Pinpoint the cell where the given text exists, returning its [x, y] midpoint coordinate. 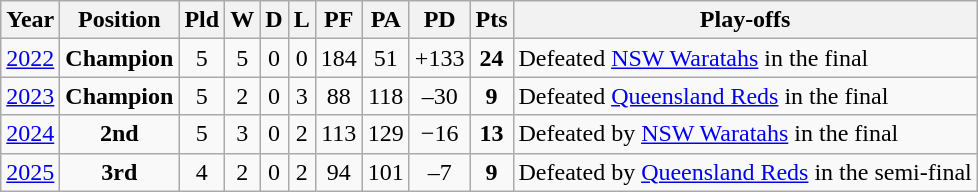
PF [338, 20]
13 [492, 134]
Defeated Queensland Reds in the final [745, 96]
W [242, 20]
Year [30, 20]
113 [338, 134]
L [302, 20]
24 [492, 58]
Defeated NSW Waratahs in the final [745, 58]
Defeated by NSW Waratahs in the final [745, 134]
Play-offs [745, 20]
+133 [440, 58]
Pts [492, 20]
2024 [30, 134]
D [274, 20]
PA [386, 20]
2025 [30, 172]
PD [440, 20]
88 [338, 96]
–7 [440, 172]
Pld [202, 20]
−16 [440, 134]
51 [386, 58]
2023 [30, 96]
Position [120, 20]
94 [338, 172]
184 [338, 58]
3rd [120, 172]
–30 [440, 96]
Defeated by Queensland Reds in the semi-final [745, 172]
4 [202, 172]
101 [386, 172]
129 [386, 134]
118 [386, 96]
2022 [30, 58]
2nd [120, 134]
